Identify which cell holds the provided text, then report its (X, Y) central coordinate. 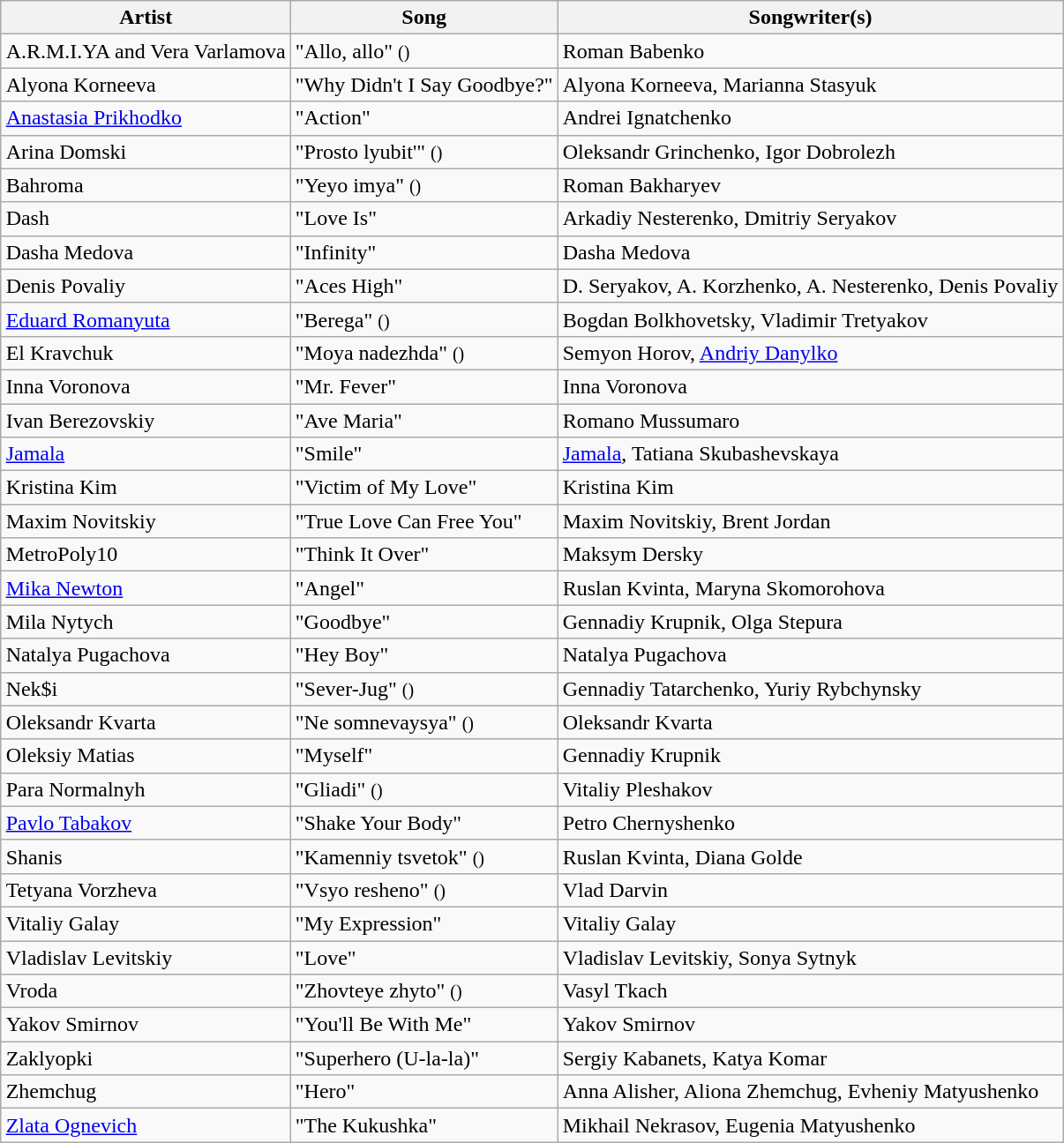
Maxim Novitskiy, Brent Jordan (810, 521)
Mika Newton (146, 588)
"Hero" (423, 1092)
Artist (146, 18)
"Zhovteye zhyto" () (423, 991)
Gennadiy Krupnik, Olga Stepura (810, 622)
Bahroma (146, 185)
"Goodbye" (423, 622)
Vladislav Levitskiy, Sonya Sytnyk (810, 957)
Vroda (146, 991)
"Myself" (423, 756)
Petro Chernyshenko (810, 823)
Gennadiy Krupnik (810, 756)
Andrei Ignatchenko (810, 118)
"The Kukushka" (423, 1125)
"Superhero (U-la-la)" (423, 1058)
Song (423, 18)
"Aces High" (423, 286)
Mila Nytych (146, 622)
"Love" (423, 957)
El Kravchuk (146, 353)
Romano Mussumaro (810, 421)
"Smile" (423, 454)
Roman Babenko (810, 51)
MetroPoly10 (146, 555)
Dash (146, 219)
Zlata Ognevich (146, 1125)
Vladislav Levitskiy (146, 957)
Zhemchug (146, 1092)
"Prosto lyubit'" () (423, 152)
"Action" (423, 118)
Oleksandr Grinchenko, Igor Dobrolezh (810, 152)
"Love Is" (423, 219)
A.R.M.I.YA and Vera Varlamova (146, 51)
"Yeyo imya" () (423, 185)
"Angel" (423, 588)
Ruslan Kvinta, Diana Golde (810, 856)
Shanis (146, 856)
Songwriter(s) (810, 18)
Gennadiy Tatarchenko, Yuriy Rybchynsky (810, 689)
"Gliadi" () (423, 789)
Jamala, Tatiana Skubashevskaya (810, 454)
Eduard Romanyuta (146, 319)
"Think It Over" (423, 555)
"Shake Your Body" (423, 823)
"Vsyo resheno" () (423, 890)
Ivan Berezovskiy (146, 421)
D. Seryakov, A. Korzhenko, A. Nesterenko, Denis Povaliy (810, 286)
Arkadiy Nesterenko, Dmitriy Seryakov (810, 219)
Mikhail Nekrasov, Eugenia Matyushenko (810, 1125)
Anastasia Prikhodko (146, 118)
Bogdan Bolkhovetsky, Vladimir Tretyakov (810, 319)
"You'll Be With Me" (423, 1025)
Zaklyopki (146, 1058)
"Moya nadezhda" () (423, 353)
"Why Didn't I Say Goodbye?" (423, 85)
Ruslan Kvinta, Maryna Skomorohova (810, 588)
Jamala (146, 454)
Vasyl Tkach (810, 991)
Roman Bakharyev (810, 185)
"Kamenniy tsvetok" () (423, 856)
"Hey Boy" (423, 655)
Maxim Novitskiy (146, 521)
Alyona Korneeva, Marianna Stasyuk (810, 85)
"Sever-Jug" () (423, 689)
"Infinity" (423, 252)
"My Expression" (423, 923)
Maksym Dersky (810, 555)
Semyon Horov, Andriy Danylko (810, 353)
"Berega" () (423, 319)
Alyona Korneeva (146, 85)
"Victim of My Love" (423, 488)
"True Love Can Free You" (423, 521)
Anna Alisher, Aliona Zhemchug, Evheniy Matyushenko (810, 1092)
Nek$i (146, 689)
Para Normalnyh (146, 789)
Sergiy Kabanets, Katya Komar (810, 1058)
Arina Domski (146, 152)
Vlad Darvin (810, 890)
Denis Povaliy (146, 286)
"Ne somnevaysya" () (423, 722)
"Allo, allo" () (423, 51)
"Mr. Fever" (423, 386)
Tetyana Vorzheva (146, 890)
Oleksiy Matias (146, 756)
"Ave Maria" (423, 421)
Vitaliy Pleshakov (810, 789)
Pavlo Tabakov (146, 823)
